From the cell containing the given text, extract its center point as [x, y] coordinate. 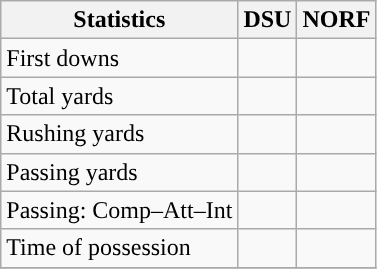
Statistics [120, 20]
First downs [120, 58]
Passing yards [120, 172]
Rushing yards [120, 134]
Time of possession [120, 248]
NORF [336, 20]
Passing: Comp–Att–Int [120, 210]
Total yards [120, 96]
DSU [268, 20]
